Return the (x, y) coordinate for the center point of the cell that contains the specified text.  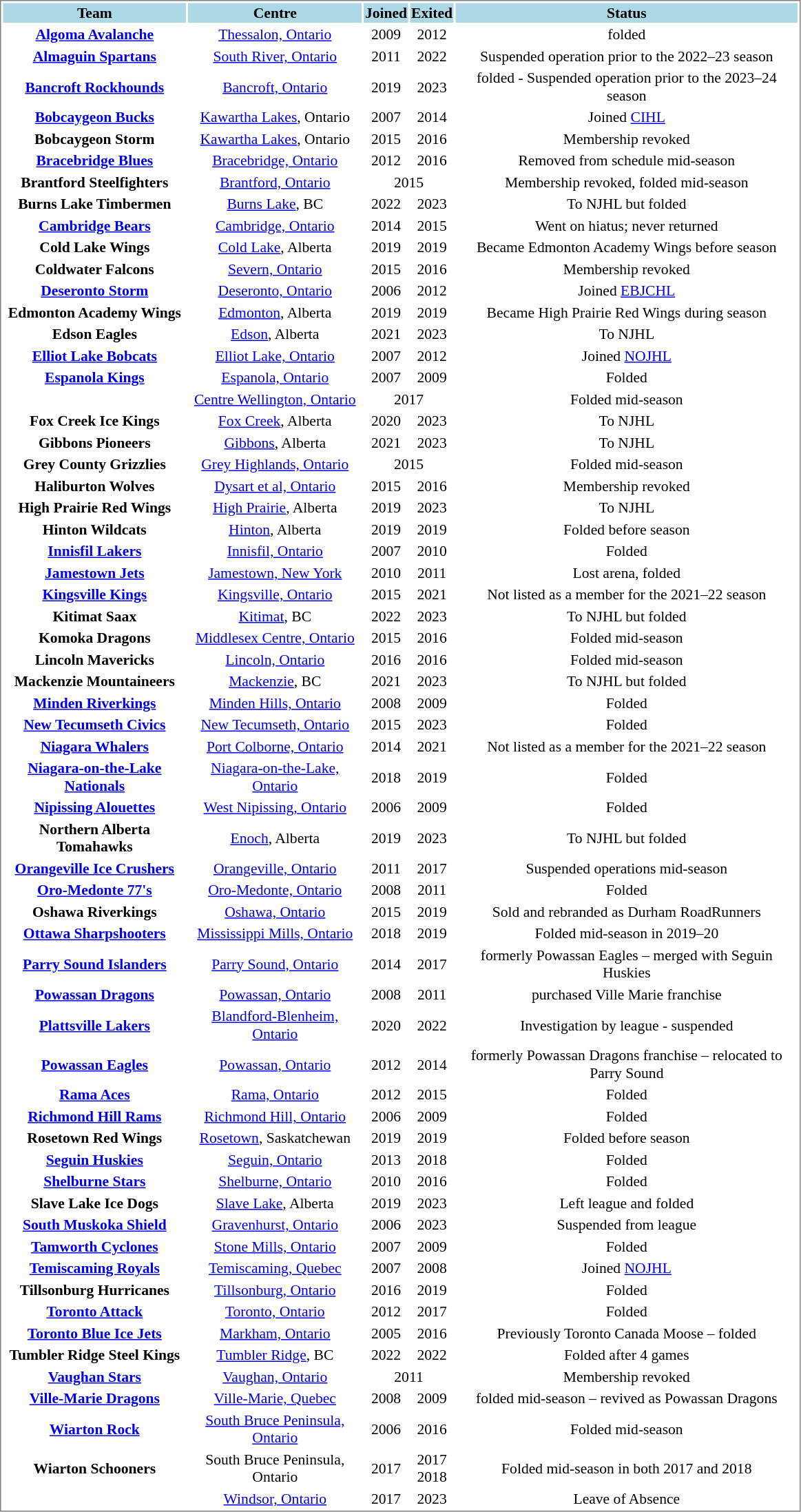
Oro-Medonte 77's (94, 890)
Lincoln, Ontario (275, 660)
Middlesex Centre, Ontario (275, 638)
Gibbons, Alberta (275, 442)
Tamworth Cyclones (94, 1247)
Niagara-on-the-Lake, Ontario (275, 777)
Lost arena, folded (627, 573)
Went on hiatus; never returned (627, 226)
Team (94, 12)
Rosetown Red Wings (94, 1138)
Suspended operation prior to the 2022–23 season (627, 56)
Hinton Wildcats (94, 529)
Markham, Ontario (275, 1334)
Dysart et al, Ontario (275, 486)
formerly Powassan Eagles – merged with Seguin Huskies (627, 964)
Windsor, Ontario (275, 1499)
Mississippi Mills, Ontario (275, 933)
Brantford, Ontario (275, 182)
Kitimat Saax (94, 616)
Centre Wellington, Ontario (275, 400)
folded mid-season – revived as Powassan Dragons (627, 1398)
Bancroft Rockhounds (94, 87)
Oshawa Riverkings (94, 912)
Became Edmonton Academy Wings before season (627, 247)
Temiscaming, Quebec (275, 1268)
Minden Riverkings (94, 703)
Rama, Ontario (275, 1095)
Niagara-on-the-Lake Nationals (94, 777)
Nipissing Alouettes (94, 807)
Fox Creek Ice Kings (94, 421)
Edson Eagles (94, 334)
Seguin Huskies (94, 1160)
New Tecumseth, Ontario (275, 725)
Algoma Avalanche (94, 34)
Rama Aces (94, 1095)
Blandford-Blenheim, Ontario (275, 1025)
Hinton, Alberta (275, 529)
Cold Lake Wings (94, 247)
Joined EBJCHL (627, 291)
Vaughan, Ontario (275, 1376)
Bracebridge, Ontario (275, 160)
Folded after 4 games (627, 1355)
Orangeville, Ontario (275, 868)
Kingsville Kings (94, 594)
Lincoln Mavericks (94, 660)
Tillsonburg Hurricanes (94, 1290)
Jamestown, New York (275, 573)
purchased Ville Marie franchise (627, 995)
Sold and rebranded as Durham RoadRunners (627, 912)
Almaguin Spartans (94, 56)
Deseronto Storm (94, 291)
Toronto Attack (94, 1312)
2005 (386, 1334)
Richmond Hill, Ontario (275, 1116)
Niagara Whalers (94, 747)
Elliot Lake Bobcats (94, 355)
Seguin, Ontario (275, 1160)
Bracebridge Blues (94, 160)
Toronto, Ontario (275, 1312)
Tillsonburg, Ontario (275, 1290)
Wiarton Schooners (94, 1468)
Edmonton Academy Wings (94, 313)
Centre (275, 12)
Powassan Eagles (94, 1064)
Northern Alberta Tomahawks (94, 838)
Burns Lake Timbermen (94, 204)
Espanola Kings (94, 377)
Haliburton Wolves (94, 486)
Vaughan Stars (94, 1376)
20172018 (433, 1468)
Cold Lake, Alberta (275, 247)
High Prairie, Alberta (275, 508)
Bobcaygeon Bucks (94, 117)
High Prairie Red Wings (94, 508)
2013 (386, 1160)
Oro-Medonte, Ontario (275, 890)
Removed from schedule mid-season (627, 160)
Powassan Dragons (94, 995)
Temiscaming Royals (94, 1268)
Suspended from league (627, 1225)
Oshawa, Ontario (275, 912)
Gravenhurst, Ontario (275, 1225)
Bancroft, Ontario (275, 87)
New Tecumseth Civics (94, 725)
Innisfil, Ontario (275, 551)
Bobcaygeon Storm (94, 139)
Tumbler Ridge, BC (275, 1355)
Shelburne, Ontario (275, 1181)
Thessalon, Ontario (275, 34)
Wiarton Rock (94, 1429)
Left league and folded (627, 1203)
Exited (433, 12)
Folded mid-season in 2019–20 (627, 933)
Coldwater Falcons (94, 269)
Joined (386, 12)
Kingsville, Ontario (275, 594)
Stone Mills, Ontario (275, 1247)
formerly Powassan Dragons franchise – relocated to Parry Sound (627, 1064)
Grey Highlands, Ontario (275, 464)
folded - Suspended operation prior to the 2023–24 season (627, 87)
Suspended operations mid-season (627, 868)
Mackenzie, BC (275, 681)
West Nipissing, Ontario (275, 807)
South River, Ontario (275, 56)
Espanola, Ontario (275, 377)
Slave Lake, Alberta (275, 1203)
Enoch, Alberta (275, 838)
Port Colborne, Ontario (275, 747)
Status (627, 12)
Parry Sound Islanders (94, 964)
Rosetown, Saskatchewan (275, 1138)
Cambridge, Ontario (275, 226)
Edson, Alberta (275, 334)
Severn, Ontario (275, 269)
Brantford Steelfighters (94, 182)
folded (627, 34)
Folded mid-season in both 2017 and 2018 (627, 1468)
Ottawa Sharpshooters (94, 933)
Membership revoked, folded mid-season (627, 182)
Komoka Dragons (94, 638)
South Muskoka Shield (94, 1225)
Slave Lake Ice Dogs (94, 1203)
Plattsville Lakers (94, 1025)
Joined CIHL (627, 117)
Became High Prairie Red Wings during season (627, 313)
Jamestown Jets (94, 573)
Innisfil Lakers (94, 551)
Cambridge Bears (94, 226)
Burns Lake, BC (275, 204)
Grey County Grizzlies (94, 464)
Parry Sound, Ontario (275, 964)
Mackenzie Mountaineers (94, 681)
Previously Toronto Canada Moose – folded (627, 1334)
Tumbler Ridge Steel Kings (94, 1355)
Leave of Absence (627, 1499)
Richmond Hill Rams (94, 1116)
Ville-Marie Dragons (94, 1398)
Investigation by league - suspended (627, 1025)
Deseronto, Ontario (275, 291)
Minden Hills, Ontario (275, 703)
Toronto Blue Ice Jets (94, 1334)
Edmonton, Alberta (275, 313)
Fox Creek, Alberta (275, 421)
Shelburne Stars (94, 1181)
Orangeville Ice Crushers (94, 868)
Gibbons Pioneers (94, 442)
Elliot Lake, Ontario (275, 355)
Ville-Marie, Quebec (275, 1398)
Kitimat, BC (275, 616)
